Provide the [X, Y] coordinate of the cell's center where the given text is located.  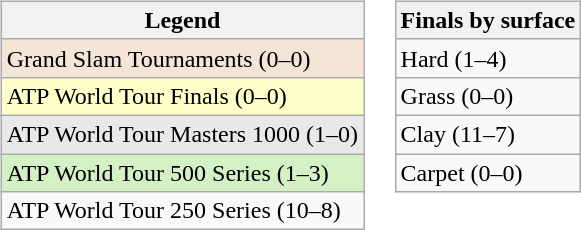
ATP World Tour 250 Series (10–8) [182, 211]
ATP World Tour 500 Series (1–3) [182, 173]
Finals by surface [488, 20]
Hard (1–4) [488, 58]
Grand Slam Tournaments (0–0) [182, 58]
Carpet (0–0) [488, 173]
Clay (11–7) [488, 134]
Legend [182, 20]
ATP World Tour Finals (0–0) [182, 96]
Grass (0–0) [488, 96]
ATP World Tour Masters 1000 (1–0) [182, 134]
